Return the (X, Y) coordinate for the center point of the cell that contains the specified text.  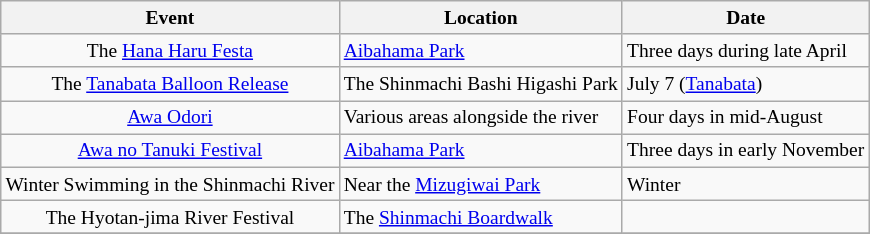
July 7 (Tanabata) (745, 84)
Three days during late April (745, 50)
Awa Odori (170, 118)
Awa no Tanuki Festival (170, 150)
Date (745, 18)
Near the Mizugiwai Park (480, 184)
Four days in mid-August (745, 118)
The Tanabata Balloon Release (170, 84)
Winter Swimming in the Shinmachi River (170, 184)
The Hana Haru Festa (170, 50)
The Hyotan-jima River Festival (170, 216)
Various areas alongside the river (480, 118)
The Shinmachi Boardwalk (480, 216)
Location (480, 18)
Event (170, 18)
The Shinmachi Bashi Higashi Park (480, 84)
Winter (745, 184)
Three days in early November (745, 150)
